Find where the given text appears and provide that cell's center as (X, Y) coordinate. 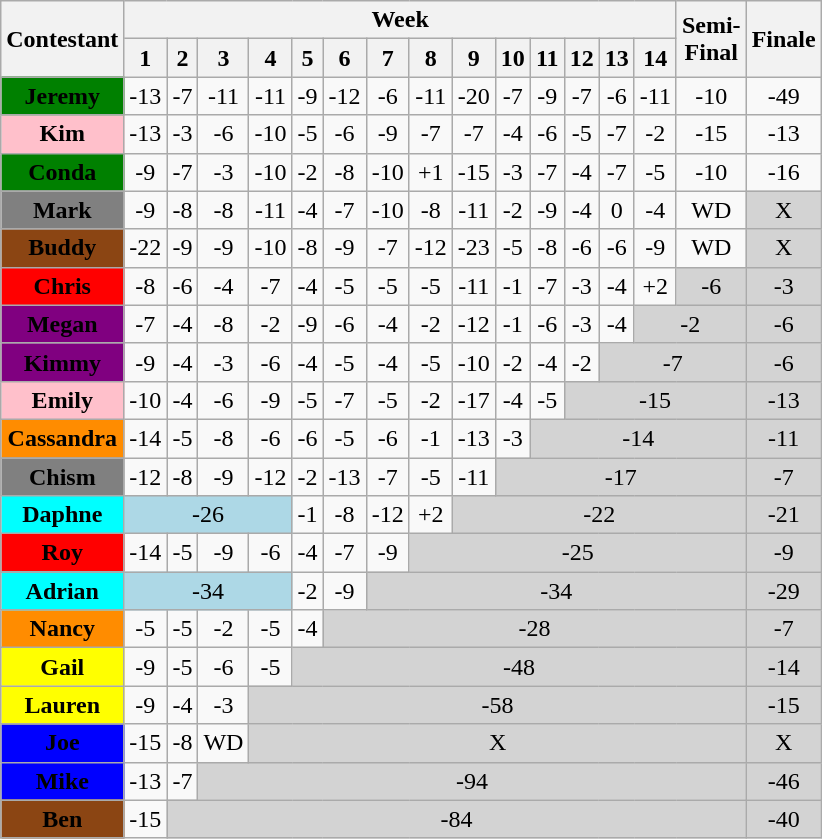
Lauren (62, 705)
14 (655, 58)
Chism (62, 477)
-40 (784, 819)
-20 (474, 96)
-16 (784, 172)
Roy (62, 553)
Adrian (62, 591)
Daphne (62, 515)
-21 (784, 515)
12 (582, 58)
-48 (519, 667)
4 (270, 58)
Kimmy (62, 362)
-28 (534, 629)
-26 (208, 515)
Mark (62, 210)
Finale (784, 39)
Conda (62, 172)
11 (547, 58)
Emily (62, 400)
Megan (62, 324)
Semi-Final (711, 39)
13 (616, 58)
Jeremy (62, 96)
0 (616, 210)
-46 (784, 781)
2 (182, 58)
7 (388, 58)
-25 (578, 553)
10 (512, 58)
9 (474, 58)
Cassandra (62, 438)
+1 (430, 172)
6 (344, 58)
-58 (498, 705)
Buddy (62, 248)
Contestant (62, 39)
-94 (472, 781)
Ben (62, 819)
3 (224, 58)
-84 (456, 819)
1 (146, 58)
Week (400, 20)
Nancy (62, 629)
Mike (62, 781)
-49 (784, 96)
-23 (474, 248)
8 (430, 58)
5 (308, 58)
Chris (62, 286)
Gail (62, 667)
Kim (62, 134)
-29 (784, 591)
Joe (62, 743)
